Detect which cell encompasses the target text, then output its [X, Y] center coordinate. 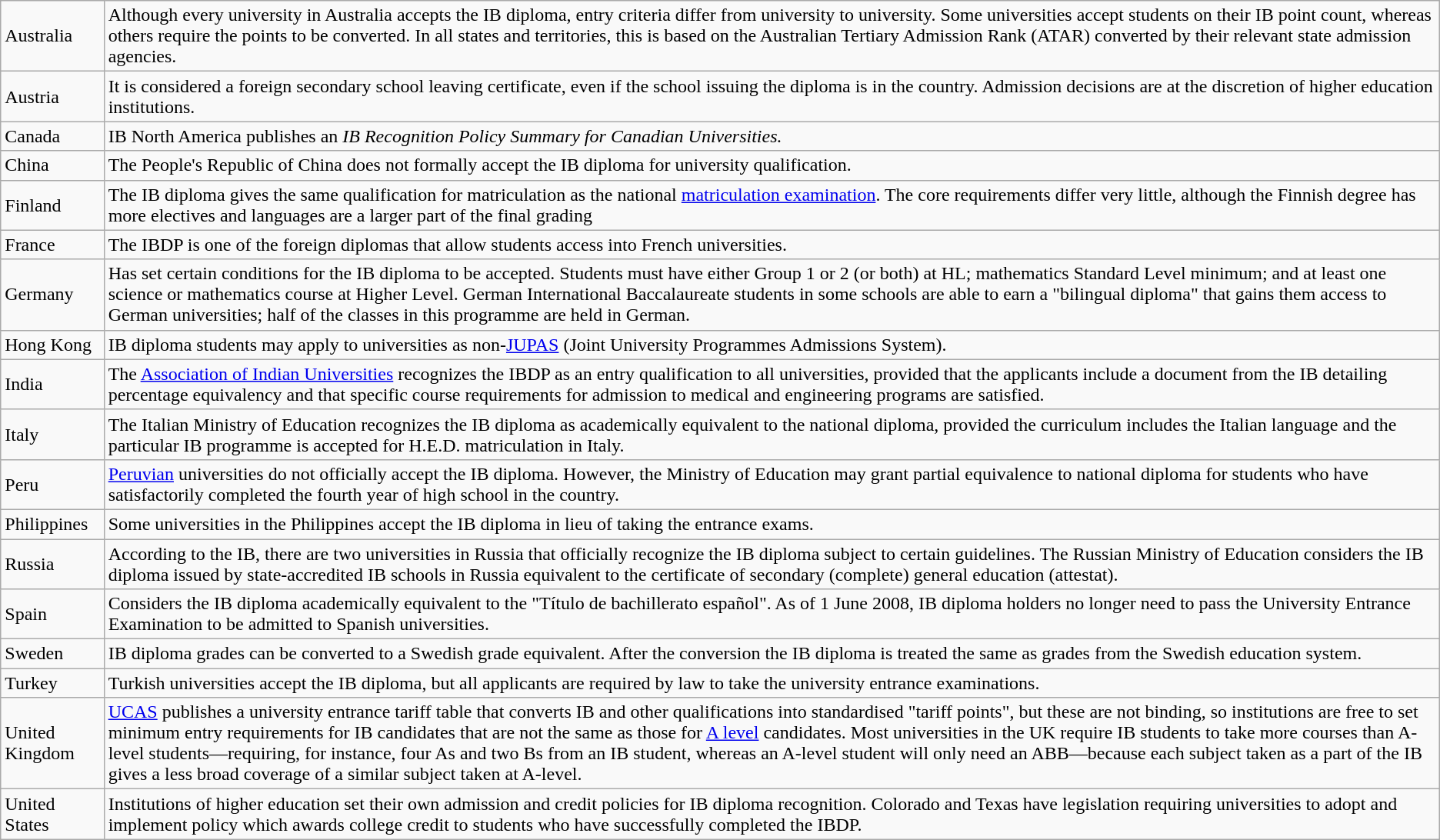
IB diploma students may apply to universities as non-JUPAS (Joint University Programmes Admissions System). [772, 345]
China [52, 165]
The People's Republic of China does not formally accept the IB diploma for university qualification. [772, 165]
Philippines [52, 524]
Peru [52, 485]
United Kingdom [52, 743]
Turkey [52, 683]
Sweden [52, 654]
Turkish universities accept the IB diploma, but all applicants are required by law to take the university entrance examinations. [772, 683]
India [52, 385]
Spain [52, 614]
Austria [52, 97]
Italy [52, 434]
Canada [52, 136]
France [52, 245]
Hong Kong [52, 345]
Russia [52, 563]
Australia [52, 36]
IB North America publishes an IB Recognition Policy Summary for Canadian Universities. [772, 136]
Some universities in the Philippines accept the IB diploma in lieu of taking the entrance exams. [772, 524]
Germany [52, 295]
The IBDP is one of the foreign diplomas that allow students access into French universities. [772, 245]
United States [52, 814]
Finland [52, 205]
